Search for the cell housing the specified text and yield its [X, Y] center coordinate. 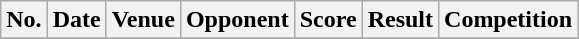
Venue [143, 20]
Score [328, 20]
Date [76, 20]
Opponent [237, 20]
No. [24, 20]
Result [400, 20]
Competition [508, 20]
